Pinpoint the cell where the given text exists, returning its (x, y) midpoint coordinate. 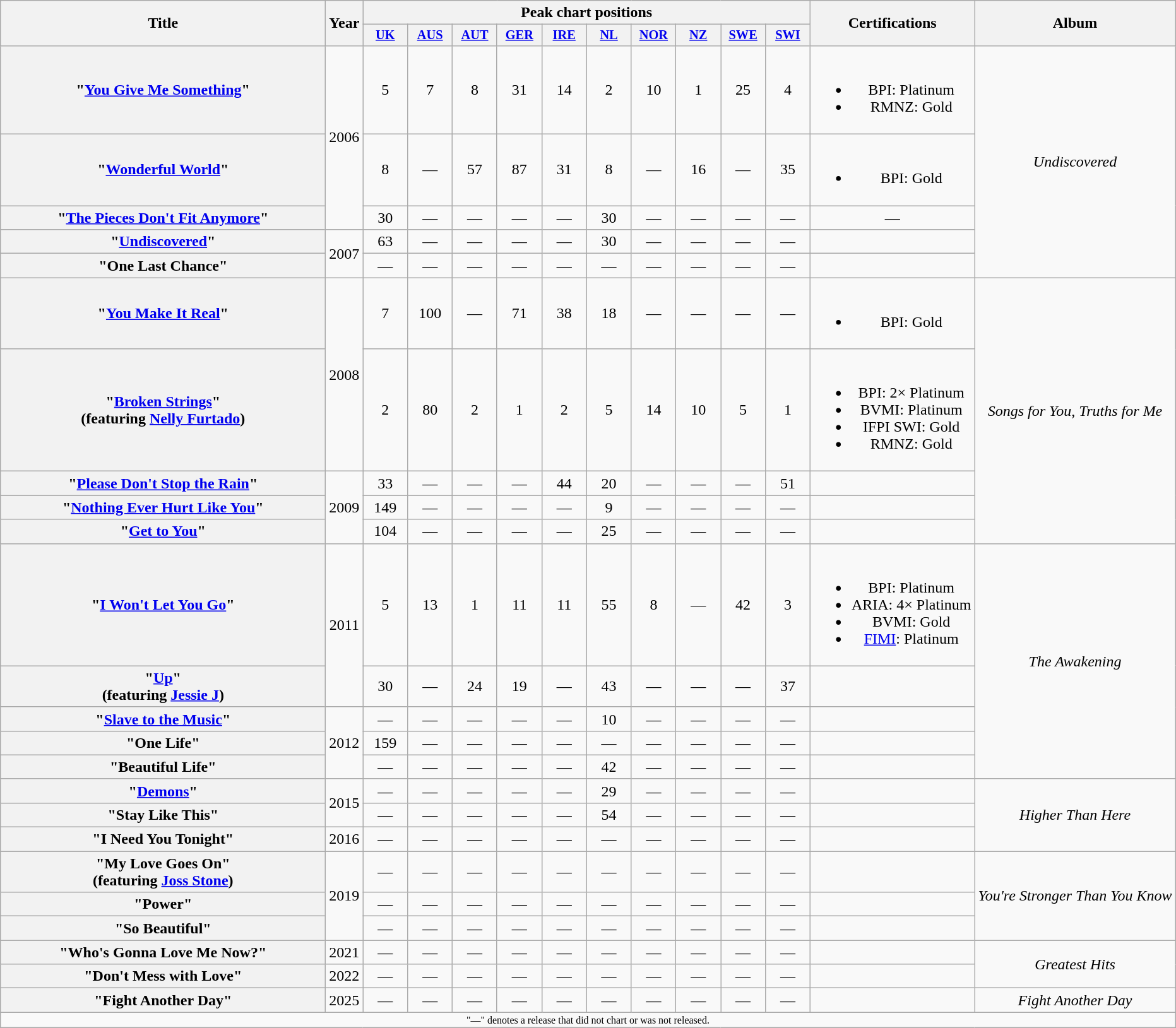
"You Give Me Something" (163, 90)
NL (609, 35)
2015 (345, 803)
"You Make It Real" (163, 313)
16 (698, 170)
13 (431, 605)
Title (163, 23)
"My Love Goes On"(featuring Joss Stone) (163, 872)
24 (475, 687)
"One Life" (163, 743)
55 (609, 605)
"One Last Chance" (163, 266)
2019 (345, 896)
"I Won't Let You Go" (163, 605)
"I Need You Tonight" (163, 839)
37 (788, 687)
35 (788, 170)
2022 (345, 976)
4 (788, 90)
Album (1075, 23)
Fight Another Day (1075, 1000)
18 (609, 313)
Higher Than Here (1075, 815)
The Awakening (1075, 661)
GER (519, 35)
71 (519, 313)
"Wonderful World" (163, 170)
Peak chart positions (587, 13)
AUT (475, 35)
You're Stronger Than You Know (1075, 896)
NOR (654, 35)
2007 (345, 254)
3 (788, 605)
"Undiscovered" (163, 242)
Undiscovered (1075, 162)
43 (609, 687)
"The Pieces Don't Fit Anymore" (163, 218)
2016 (345, 839)
2012 (345, 743)
UK (385, 35)
Year (345, 23)
20 (609, 483)
NZ (698, 35)
80 (431, 410)
2011 (345, 625)
IRE (564, 35)
"Demons" (163, 791)
2008 (345, 375)
19 (519, 687)
51 (788, 483)
87 (519, 170)
104 (385, 531)
Greatest Hits (1075, 964)
"Get to You" (163, 531)
"Who's Gonna Love Me Now?" (163, 952)
44 (564, 483)
BPI: PlatinumRMNZ: Gold (893, 90)
"Slave to the Music" (163, 719)
2025 (345, 1000)
2009 (345, 507)
"Please Don't Stop the Rain" (163, 483)
"Broken Strings"(featuring Nelly Furtado) (163, 410)
"Power" (163, 904)
100 (431, 313)
33 (385, 483)
29 (609, 791)
"—" denotes a release that did not chart or was not released. (588, 1020)
63 (385, 242)
"Nothing Ever Hurt Like You" (163, 507)
"Beautiful Life" (163, 767)
2006 (345, 138)
SWI (788, 35)
"Stay Like This" (163, 815)
2021 (345, 952)
Certifications (893, 23)
SWE (744, 35)
BPI: 2× PlatinumBVMI: PlatinumIFPI SWI: GoldRMNZ: Gold (893, 410)
149 (385, 507)
38 (564, 313)
57 (475, 170)
AUS (431, 35)
"Up"(featuring Jessie J) (163, 687)
159 (385, 743)
"Fight Another Day" (163, 1000)
Songs for You, Truths for Me (1075, 410)
54 (609, 815)
"Don't Mess with Love" (163, 976)
"So Beautiful" (163, 928)
BPI: PlatinumARIA: 4× PlatinumBVMI: GoldFIMI: Platinum (893, 605)
9 (609, 507)
